Provide the (x, y) coordinate of the cell's center where the given text is located.  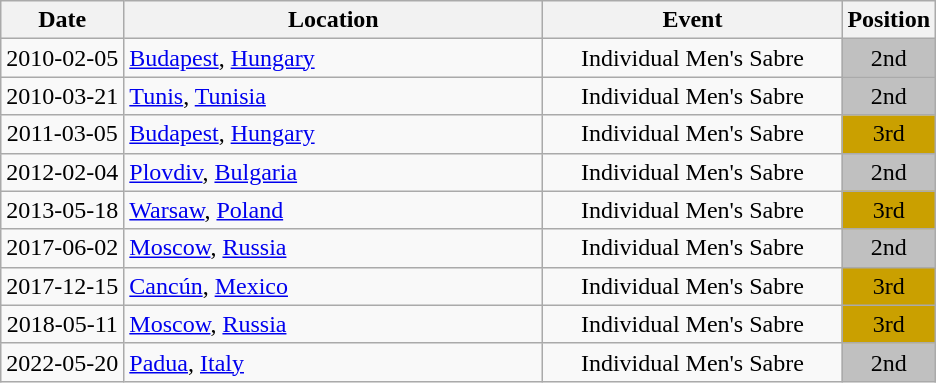
2010-02-05 (62, 58)
2010-03-21 (62, 96)
Plovdiv, Bulgaria (334, 172)
Cancún, Mexico (334, 286)
Position (889, 20)
2018-05-11 (62, 324)
Padua, Italy (334, 362)
2017-12-15 (62, 286)
2011-03-05 (62, 134)
2013-05-18 (62, 210)
Event (692, 20)
Location (334, 20)
Date (62, 20)
Warsaw, Poland (334, 210)
2022-05-20 (62, 362)
2017-06-02 (62, 248)
2012-02-04 (62, 172)
Tunis, Tunisia (334, 96)
